For the text-containing cell, return its midpoint in [x, y] coordinate format. 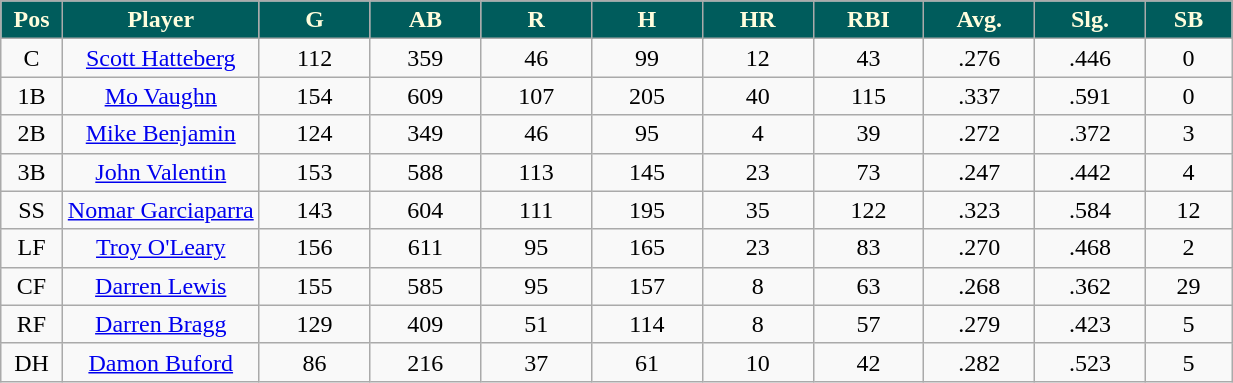
.442 [1090, 172]
Darren Lewis [160, 286]
113 [536, 172]
51 [536, 324]
.279 [980, 324]
107 [536, 96]
.272 [980, 134]
111 [536, 210]
Scott Hatteberg [160, 58]
143 [314, 210]
145 [648, 172]
61 [648, 362]
Troy O'Leary [160, 248]
73 [868, 172]
SB [1188, 20]
115 [868, 96]
40 [758, 96]
Avg. [980, 20]
124 [314, 134]
LF [32, 248]
37 [536, 362]
G [314, 20]
157 [648, 286]
H [648, 20]
129 [314, 324]
Mike Benjamin [160, 134]
.372 [1090, 134]
Slg. [1090, 20]
.362 [1090, 286]
156 [314, 248]
35 [758, 210]
42 [868, 362]
588 [426, 172]
.282 [980, 362]
Pos [32, 20]
R [536, 20]
112 [314, 58]
John Valentin [160, 172]
216 [426, 362]
585 [426, 286]
99 [648, 58]
2B [32, 134]
C [32, 58]
DH [32, 362]
HR [758, 20]
154 [314, 96]
114 [648, 324]
.446 [1090, 58]
.523 [1090, 362]
611 [426, 248]
122 [868, 210]
.268 [980, 286]
10 [758, 362]
29 [1188, 286]
.468 [1090, 248]
155 [314, 286]
609 [426, 96]
205 [648, 96]
Darren Bragg [160, 324]
43 [868, 58]
.323 [980, 210]
86 [314, 362]
CF [32, 286]
604 [426, 210]
.247 [980, 172]
Mo Vaughn [160, 96]
39 [868, 134]
AB [426, 20]
Damon Buford [160, 362]
.584 [1090, 210]
57 [868, 324]
83 [868, 248]
2 [1188, 248]
195 [648, 210]
.591 [1090, 96]
Player [160, 20]
153 [314, 172]
SS [32, 210]
409 [426, 324]
.337 [980, 96]
.276 [980, 58]
.270 [980, 248]
349 [426, 134]
63 [868, 286]
359 [426, 58]
RF [32, 324]
165 [648, 248]
Nomar Garciaparra [160, 210]
1B [32, 96]
RBI [868, 20]
3B [32, 172]
3 [1188, 134]
.423 [1090, 324]
